Extract the [x, y] coordinate from the center of the cell holding the provided text.  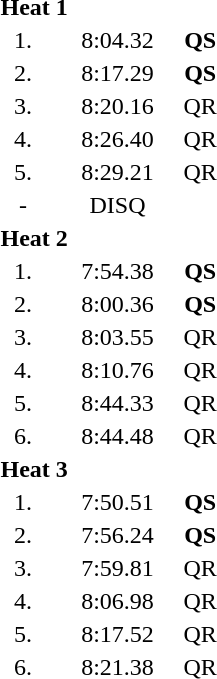
8:26.40 [118, 139]
8:00.36 [118, 304]
7:56.24 [118, 535]
7:54.38 [118, 271]
8:04.32 [118, 40]
8:20.16 [118, 106]
8:44.48 [118, 436]
7:50.51 [118, 502]
8:29.21 [118, 172]
8:10.76 [118, 370]
8:06.98 [118, 601]
8:03.55 [118, 337]
8:17.29 [118, 73]
8:44.33 [118, 403]
7:59.81 [118, 568]
DISQ [118, 205]
8:17.52 [118, 634]
